Capture the cell that displays the provided text and extract its [x, y] central coordinate. 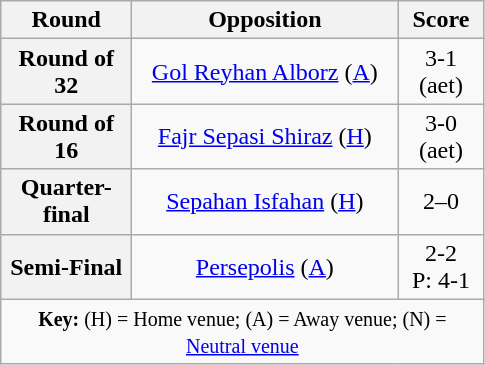
Sepahan Isfahan (H) [265, 202]
2-2P: 4-1 [441, 266]
2–0 [441, 202]
3-1 (aet) [441, 72]
Round [66, 20]
Fajr Sepasi Shiraz (H) [265, 136]
Opposition [265, 20]
Round of 16 [66, 136]
Quarter-final [66, 202]
3-0 (aet) [441, 136]
Score [441, 20]
Semi-Final [66, 266]
Gol Reyhan Alborz (A) [265, 72]
Key: (H) = Home venue; (A) = Away venue; (N) = Neutral venue [242, 332]
Persepolis (A) [265, 266]
Round of 32 [66, 72]
